Return the (X, Y) coordinate for the center point of the cell that contains the specified text.  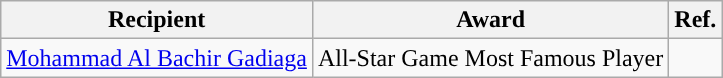
All-Star Game Most Famous Player (490, 58)
Award (490, 20)
Recipient (157, 20)
Ref. (696, 20)
Mohammad Al Bachir Gadiaga (157, 58)
